Search for the cell housing the specified text and yield its (x, y) center coordinate. 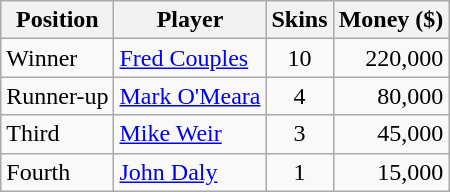
Third (58, 134)
Fred Couples (190, 58)
Runner-up (58, 96)
Money ($) (391, 20)
1 (300, 172)
Position (58, 20)
Player (190, 20)
Winner (58, 58)
10 (300, 58)
John Daly (190, 172)
Skins (300, 20)
Mike Weir (190, 134)
45,000 (391, 134)
15,000 (391, 172)
3 (300, 134)
80,000 (391, 96)
Fourth (58, 172)
Mark O'Meara (190, 96)
220,000 (391, 58)
4 (300, 96)
